Return [X, Y] of the center of cell containing provided text 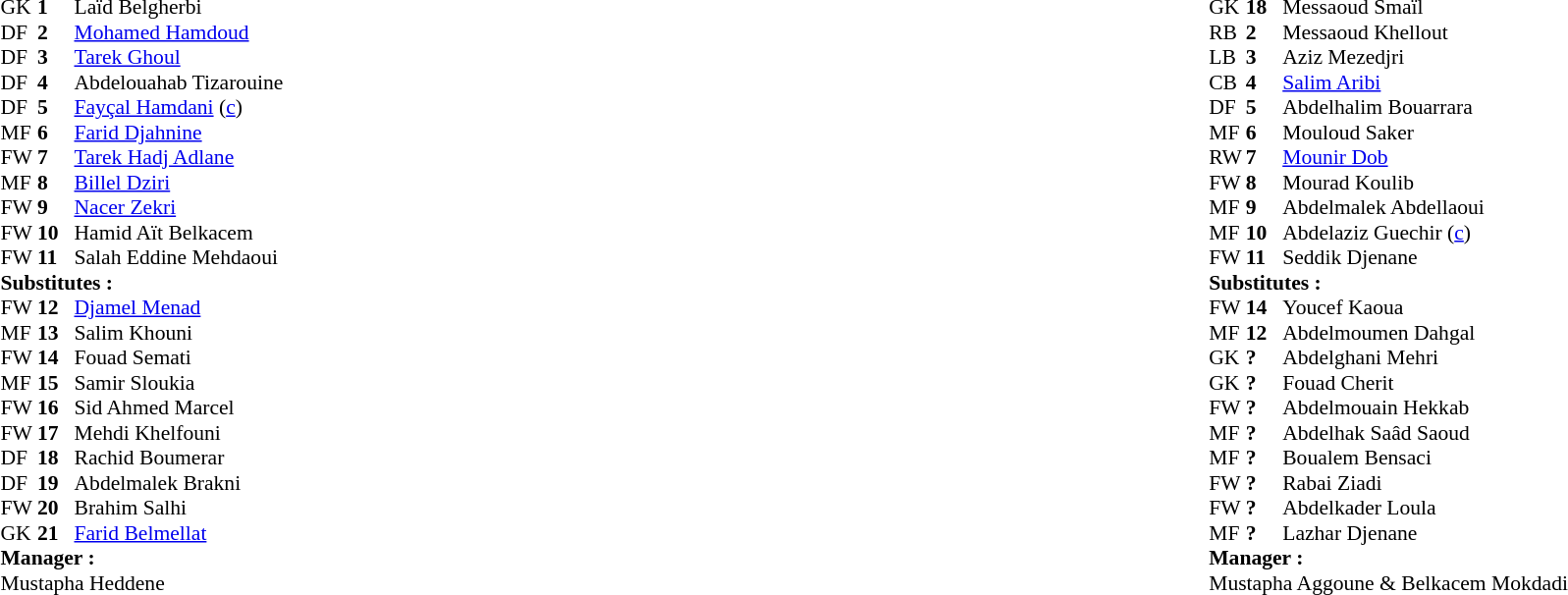
Abdelouahab Tizarouine [222, 82]
Manager : [185, 559]
Rachid Boumerar [222, 459]
Tarek Ghoul [222, 58]
RB [1227, 32]
Substitutes : [185, 283]
13 [56, 333]
LB [1227, 58]
21 [56, 533]
Salim Khouni [222, 333]
Salah Eddine Mehdaoui [222, 258]
16 [56, 407]
Sid Ahmed Marcel [222, 407]
Fouad Semati [222, 358]
15 [56, 383]
Abdelmalek Brakni [222, 483]
Samir Sloukia [222, 383]
20 [56, 508]
Tarek Hadj Adlane [222, 158]
Djamel Menad [222, 307]
Farid Belmellat [222, 533]
Fayçal Hamdani (c) [222, 107]
Nacer Zekri [222, 207]
18 [56, 459]
Brahim Salhi [222, 508]
CB [1227, 82]
17 [56, 433]
RW [1227, 158]
19 [56, 483]
Billel Dziri [222, 183]
Mehdi Khelfouni [222, 433]
Hamid Aït Belkacem [222, 233]
Farid Djahnine [222, 133]
Mohamed Hamdoud [222, 32]
